Return the [x, y] coordinate for the center point of the cell that contains the specified text.  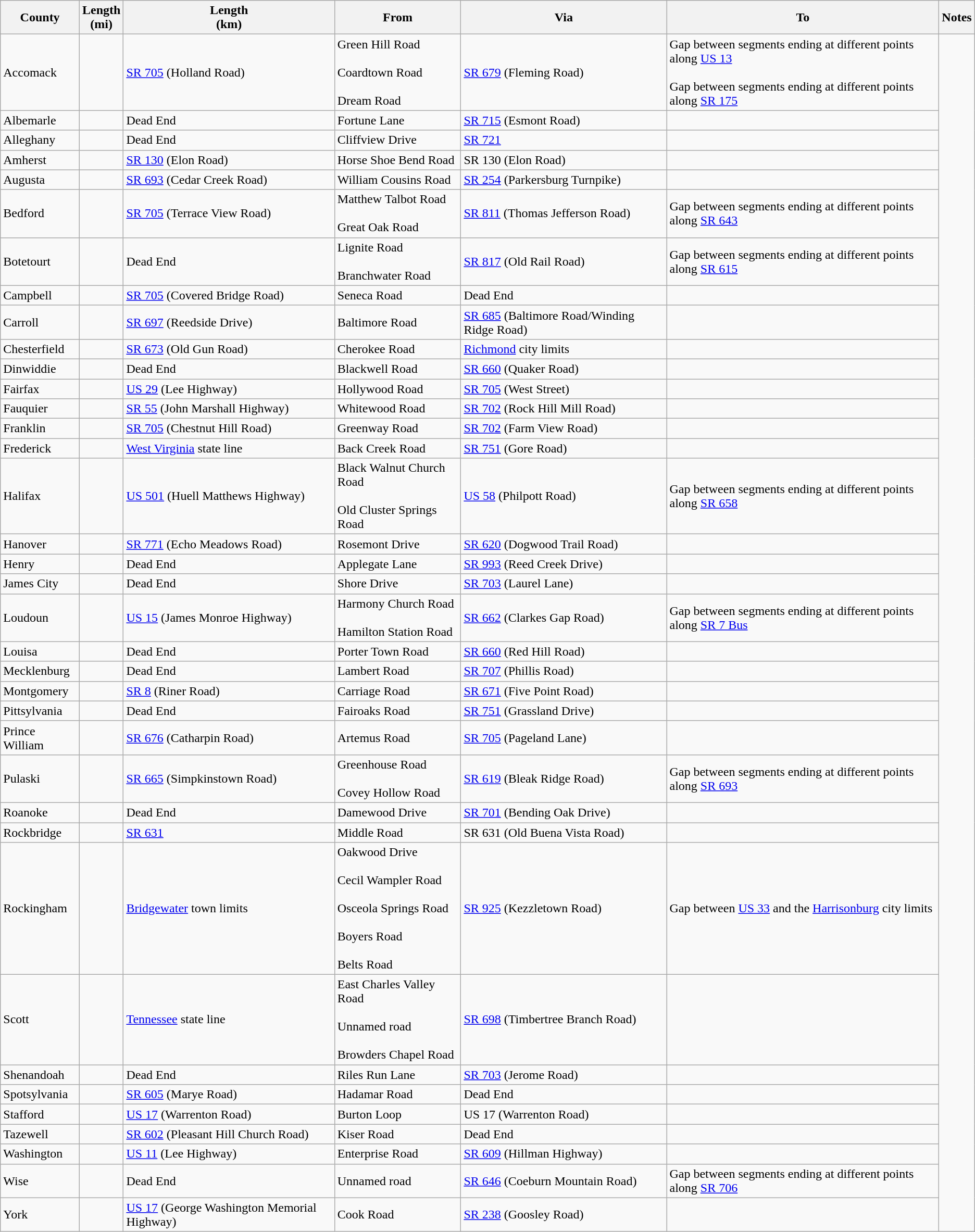
Gap between segments ending at different points along SR 7 Bus [803, 618]
Franklin [40, 429]
Black Walnut Church RoadOld Cluster Springs Road [398, 496]
Lambert Road [398, 671]
SR 771 (Echo Meadows Road) [229, 544]
Blackwell Road [398, 369]
SR 702 (Farm View Road) [564, 429]
Gap between segments ending at different points along SR 693 [803, 778]
Rockbridge [40, 833]
Harmony Church RoadHamilton Station Road [398, 618]
Roanoke [40, 812]
Amherst [40, 160]
SR 715 (Esmont Road) [564, 120]
Matthew Talbot RoadGreat Oak Road [398, 213]
Damewood Drive [398, 812]
Cook Road [398, 1214]
US 17 (George Washington Memorial Highway) [229, 1214]
Henry [40, 564]
Green Hill RoadCoardtown RoadDream Road [398, 72]
Gap between segments ending at different points along SR 615 [803, 261]
SR 707 (Phillis Road) [564, 671]
SR 817 (Old Rail Road) [564, 261]
Applegate Lane [398, 564]
US 11 (Lee Highway) [229, 1154]
Chesterfield [40, 349]
Augusta [40, 180]
Gap between segments ending at different points along SR 643 [803, 213]
Rockingham [40, 909]
Mecklenburg [40, 671]
Length(mi) [101, 18]
Cliffview Drive [398, 140]
Wise [40, 1181]
SR 646 (Coeburn Mountain Road) [564, 1181]
Louisa [40, 651]
Fairfax [40, 389]
Scott [40, 1020]
Montgomery [40, 691]
Gap between US 33 and the Harrisonburg city limits [803, 909]
Burton Loop [398, 1114]
To [803, 18]
SR 697 (Reedside Drive) [229, 322]
Bedford [40, 213]
Seneca Road [398, 295]
Middle Road [398, 833]
Accomack [40, 72]
SR 751 (Gore Road) [564, 448]
SR 705 (Chestnut Hill Road) [229, 429]
US 15 (James Monroe Highway) [229, 618]
Halifax [40, 496]
SR 671 (Five Point Road) [564, 691]
Campbell [40, 295]
Kiser Road [398, 1134]
Greenhouse RoadCovey Hollow Road [398, 778]
SR 679 (Fleming Road) [564, 72]
SR 721 [564, 140]
Spotsylvania [40, 1095]
SR 703 (Laurel Lane) [564, 584]
Whitewood Road [398, 409]
SR 609 (Hillman Highway) [564, 1154]
Pittsylvania [40, 711]
Hadamar Road [398, 1095]
Fairoaks Road [398, 711]
SR 705 (Holland Road) [229, 72]
Tazewell [40, 1134]
SR 705 (Terrace View Road) [229, 213]
Hollywood Road [398, 389]
SR 703 (Jerome Road) [564, 1075]
SR 631 [229, 833]
From [398, 18]
James City [40, 584]
Stafford [40, 1114]
SR 676 (Catharpin Road) [229, 737]
Back Creek Road [398, 448]
SR 605 (Marye Road) [229, 1095]
SR 701 (Bending Oak Drive) [564, 812]
SR 660 (Quaker Road) [564, 369]
Via [564, 18]
US 58 (Philpott Road) [564, 496]
Washington [40, 1154]
SR 925 (Kezzletown Road) [564, 909]
Rosemont Drive [398, 544]
East Charles Valley RoadUnnamed roadBrowders Chapel Road [398, 1020]
Frederick [40, 448]
SR 8 (Riner Road) [229, 691]
SR 238 (Goosley Road) [564, 1214]
SR 705 (West Street) [564, 389]
County [40, 18]
SR 685 (Baltimore Road/Winding Ridge Road) [564, 322]
Fortune Lane [398, 120]
Enterprise Road [398, 1154]
Hanover [40, 544]
SR 811 (Thomas Jefferson Road) [564, 213]
Greenway Road [398, 429]
Porter Town Road [398, 651]
SR 698 (Timbertree Branch Road) [564, 1020]
SR 665 (Simpkinstown Road) [229, 778]
Notes [957, 18]
Length(km) [229, 18]
Loudoun [40, 618]
West Virginia state line [229, 448]
US 501 (Huell Matthews Highway) [229, 496]
Lignite RoadBranchwater Road [398, 261]
Shenandoah [40, 1075]
York [40, 1214]
Shore Drive [398, 584]
Riles Run Lane [398, 1075]
Carroll [40, 322]
Gap between segments ending at different points along SR 658 [803, 496]
SR 619 (Bleak Ridge Road) [564, 778]
SR 254 (Parkersburg Turnpike) [564, 180]
SR 751 (Grassland Drive) [564, 711]
Bridgewater town limits [229, 909]
Prince William [40, 737]
SR 662 (Clarkes Gap Road) [564, 618]
Carriage Road [398, 691]
SR 702 (Rock Hill Mill Road) [564, 409]
Gap between segments ending at different points along US 13Gap between segments ending at different points along SR 175 [803, 72]
Albemarle [40, 120]
SR 673 (Old Gun Road) [229, 349]
Alleghany [40, 140]
Fauquier [40, 409]
Tennessee state line [229, 1020]
SR 693 (Cedar Creek Road) [229, 180]
SR 660 (Red Hill Road) [564, 651]
SR 620 (Dogwood Trail Road) [564, 544]
SR 55 (John Marshall Highway) [229, 409]
SR 631 (Old Buena Vista Road) [564, 833]
SR 705 (Pageland Lane) [564, 737]
Artemus Road [398, 737]
Cherokee Road [398, 349]
US 29 (Lee Highway) [229, 389]
William Cousins Road [398, 180]
SR 705 (Covered Bridge Road) [229, 295]
Oakwood DriveCecil Wampler RoadOsceola Springs RoadBoyers RoadBelts Road [398, 909]
SR 602 (Pleasant Hill Church Road) [229, 1134]
Dinwiddie [40, 369]
Gap between segments ending at different points along SR 706 [803, 1181]
Horse Shoe Bend Road [398, 160]
Unnamed road [398, 1181]
SR 993 (Reed Creek Drive) [564, 564]
Pulaski [40, 778]
Botetourt [40, 261]
Richmond city limits [564, 349]
Baltimore Road [398, 322]
